Capture the cell that displays the provided text and extract its (X, Y) central coordinate. 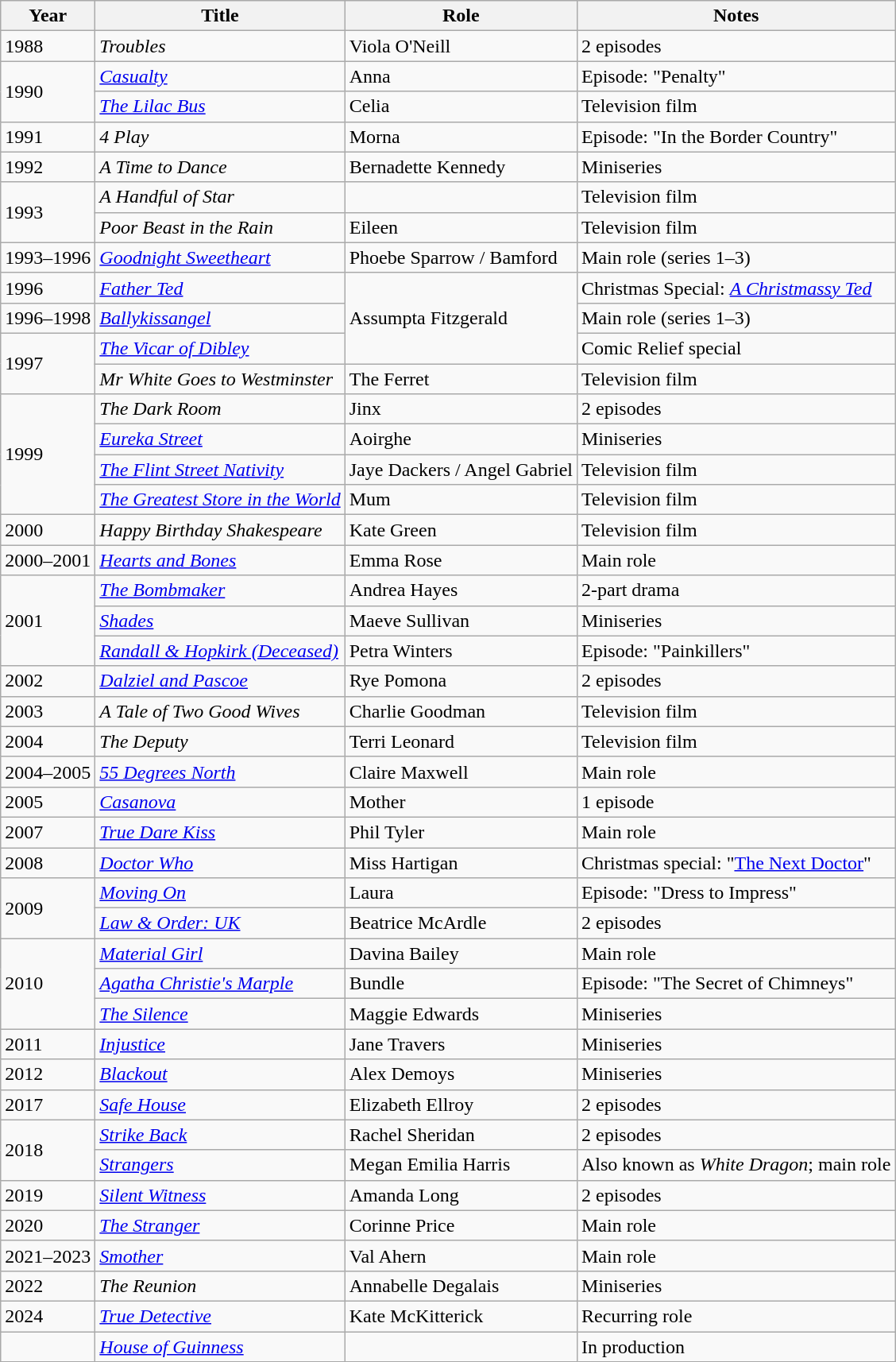
Charlie Goodman (461, 711)
2004 (48, 741)
Amanda Long (461, 1195)
The Lilac Bus (220, 106)
Alex Demoys (461, 1074)
Recurring role (736, 1316)
Claire Maxwell (461, 772)
Val Ahern (461, 1256)
Episode: "Painkillers" (736, 651)
The Dark Room (220, 409)
The Deputy (220, 741)
Jinx (461, 409)
1992 (48, 167)
Rachel Sheridan (461, 1135)
The Vicar of Dibley (220, 348)
Mum (461, 500)
The Stranger (220, 1225)
1996 (48, 288)
Strangers (220, 1165)
2-part drama (736, 590)
Assumpta Fitzgerald (461, 318)
1991 (48, 137)
2002 (48, 681)
Bundle (461, 984)
Episode: "Dress to Impress" (736, 893)
Terri Leonard (461, 741)
Dalziel and Pascoe (220, 681)
Episode: "In the Border Country" (736, 137)
Megan Emilia Harris (461, 1165)
Injustice (220, 1044)
Davina Bailey (461, 954)
Kate Green (461, 530)
2000 (48, 530)
1993 (48, 212)
Phoebe Sparrow / Bamford (461, 257)
Laura (461, 893)
Law & Order: UK (220, 923)
Year (48, 16)
Silent Witness (220, 1195)
2005 (48, 802)
Andrea Hayes (461, 590)
Moving On (220, 893)
2008 (48, 862)
2004–2005 (48, 772)
Elizabeth Ellroy (461, 1105)
Petra Winters (461, 651)
Mr White Goes to Westminster (220, 379)
1999 (48, 455)
Maeve Sullivan (461, 621)
Corinne Price (461, 1225)
Jaye Dackers / Angel Gabriel (461, 470)
Anna (461, 76)
Episode: "Penalty" (736, 76)
The Silence (220, 1014)
Celia (461, 106)
2012 (48, 1074)
Father Ted (220, 288)
2000–2001 (48, 560)
Casanova (220, 802)
2010 (48, 984)
2018 (48, 1150)
2007 (48, 832)
Comic Relief special (736, 348)
Viola O'Neill (461, 46)
Troubles (220, 46)
Eileen (461, 227)
Blackout (220, 1074)
Ballykissangel (220, 318)
2017 (48, 1105)
Agatha Christie's Marple (220, 984)
Jane Travers (461, 1044)
Happy Birthday Shakespeare (220, 530)
4 Play (220, 137)
Christmas special: "The Next Doctor" (736, 862)
Hearts and Bones (220, 560)
2011 (48, 1044)
Safe House (220, 1105)
The Reunion (220, 1286)
Maggie Edwards (461, 1014)
1993–1996 (48, 257)
Goodnight Sweetheart (220, 257)
Christmas Special: A Christmassy Ted (736, 288)
Poor Beast in the Rain (220, 227)
2001 (48, 621)
A Handful of Star (220, 197)
Mother (461, 802)
1990 (48, 91)
Kate McKitterick (461, 1316)
Also known as White Dragon; main role (736, 1165)
Aoirghe (461, 439)
Morna (461, 137)
2020 (48, 1225)
The Bombmaker (220, 590)
Rye Pomona (461, 681)
2003 (48, 711)
Material Girl (220, 954)
55 Degrees North (220, 772)
Randall & Hopkirk (Deceased) (220, 651)
Emma Rose (461, 560)
Smother (220, 1256)
Phil Tyler (461, 832)
Shades (220, 621)
1988 (48, 46)
The Ferret (461, 379)
Episode: "The Secret of Chimneys" (736, 984)
Bernadette Kennedy (461, 167)
1997 (48, 363)
A Time to Dance (220, 167)
Miss Hartigan (461, 862)
Casualty (220, 76)
Notes (736, 16)
True Dare Kiss (220, 832)
2022 (48, 1286)
1996–1998 (48, 318)
Title (220, 16)
Strike Back (220, 1135)
1 episode (736, 802)
Beatrice McArdle (461, 923)
House of Guinness (220, 1347)
Annabelle Degalais (461, 1286)
2021–2023 (48, 1256)
The Greatest Store in the World (220, 500)
In production (736, 1347)
Doctor Who (220, 862)
2009 (48, 908)
True Detective (220, 1316)
2024 (48, 1316)
Role (461, 16)
Eureka Street (220, 439)
A Tale of Two Good Wives (220, 711)
2019 (48, 1195)
The Flint Street Nativity (220, 470)
